Determine the [X, Y] coordinate at the center of the cell enclosing the given text.  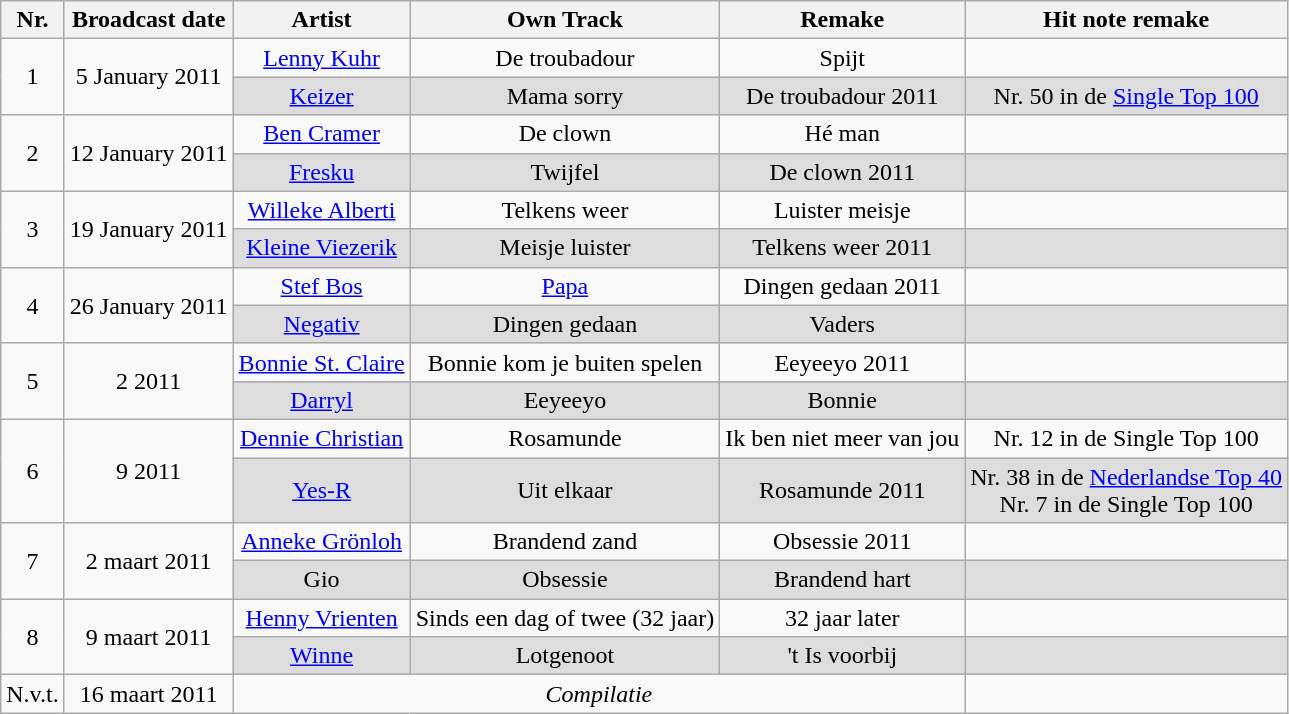
1 [33, 77]
32 jaar later [842, 618]
Telkens weer 2011 [842, 248]
De clown 2011 [842, 172]
Fresku [322, 172]
Dingen gedaan [565, 324]
Obsessie [565, 580]
Stef Bos [322, 286]
Hit note remake [1126, 20]
Artist [322, 20]
Kleine Viezerik [322, 248]
Rosamunde [565, 438]
Eeyeeyo 2011 [842, 362]
12 January 2011 [148, 153]
16 maart 2011 [148, 694]
7 [33, 561]
't Is voorbij [842, 656]
De clown [565, 134]
Lenny Kuhr [322, 58]
Gio [322, 580]
9 2011 [148, 470]
Remake [842, 20]
Dingen gedaan 2011 [842, 286]
Twijfel [565, 172]
Own Track [565, 20]
Mama sorry [565, 96]
De troubadour [565, 58]
Obsessie 2011 [842, 542]
3 [33, 229]
Brandend zand [565, 542]
Yes-R [322, 490]
19 January 2011 [148, 229]
2 maart 2011 [148, 561]
9 maart 2011 [148, 637]
Bonnie [842, 400]
Eeyeeyo [565, 400]
6 [33, 470]
Luister meisje [842, 210]
Anneke Grönloh [322, 542]
Nr. [33, 20]
Lotgenoot [565, 656]
Winne [322, 656]
Meisje luister [565, 248]
Nr. 50 in de Single Top 100 [1126, 96]
De troubadour 2011 [842, 96]
Ik ben niet meer van jou [842, 438]
Vaders [842, 324]
2 [33, 153]
26 January 2011 [148, 305]
Ben Cramer [322, 134]
4 [33, 305]
Keizer [322, 96]
Compilatie [599, 694]
Dennie Christian [322, 438]
Sinds een dag of twee (32 jaar) [565, 618]
Darryl [322, 400]
Hé man [842, 134]
Papa [565, 286]
Nr. 12 in de Single Top 100 [1126, 438]
Spijt [842, 58]
Bonnie kom je buiten spelen [565, 362]
Uit elkaar [565, 490]
Willeke Alberti [322, 210]
Bonnie St. Claire [322, 362]
8 [33, 637]
5 [33, 381]
Rosamunde 2011 [842, 490]
Negativ [322, 324]
Broadcast date [148, 20]
Telkens weer [565, 210]
2 2011 [148, 381]
Brandend hart [842, 580]
Henny Vrienten [322, 618]
5 January 2011 [148, 77]
Nr. 38 in de Nederlandse Top 40 Nr. 7 in de Single Top 100 [1126, 490]
N.v.t. [33, 694]
